Extract the [X, Y] coordinate from the center of the cell holding the provided text.  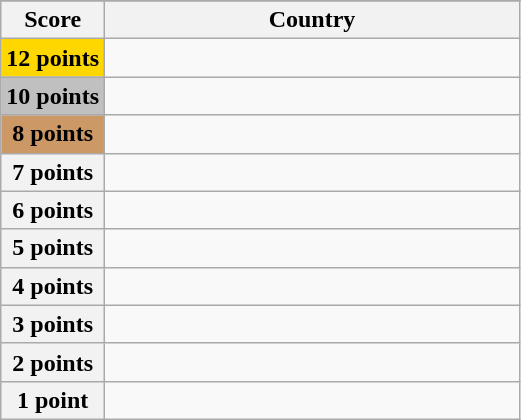
7 points [53, 172]
2 points [53, 362]
6 points [53, 210]
5 points [53, 248]
12 points [53, 58]
1 point [53, 400]
Country [312, 20]
8 points [53, 134]
3 points [53, 324]
4 points [53, 286]
10 points [53, 96]
Score [53, 20]
